Locate the cell with the specified text and output its [X, Y] center coordinate. 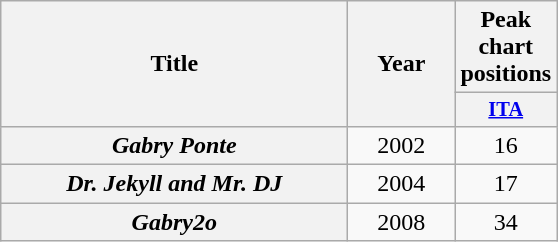
17 [506, 184]
16 [506, 145]
Peak chart positions [506, 47]
2002 [402, 145]
Gabry Ponte [174, 145]
Title [174, 64]
Dr. Jekyll and Mr. DJ [174, 184]
ITA [506, 110]
34 [506, 222]
Year [402, 64]
Gabry2o [174, 222]
2008 [402, 222]
2004 [402, 184]
